Detect which cell encompasses the target text, then output its (x, y) center coordinate. 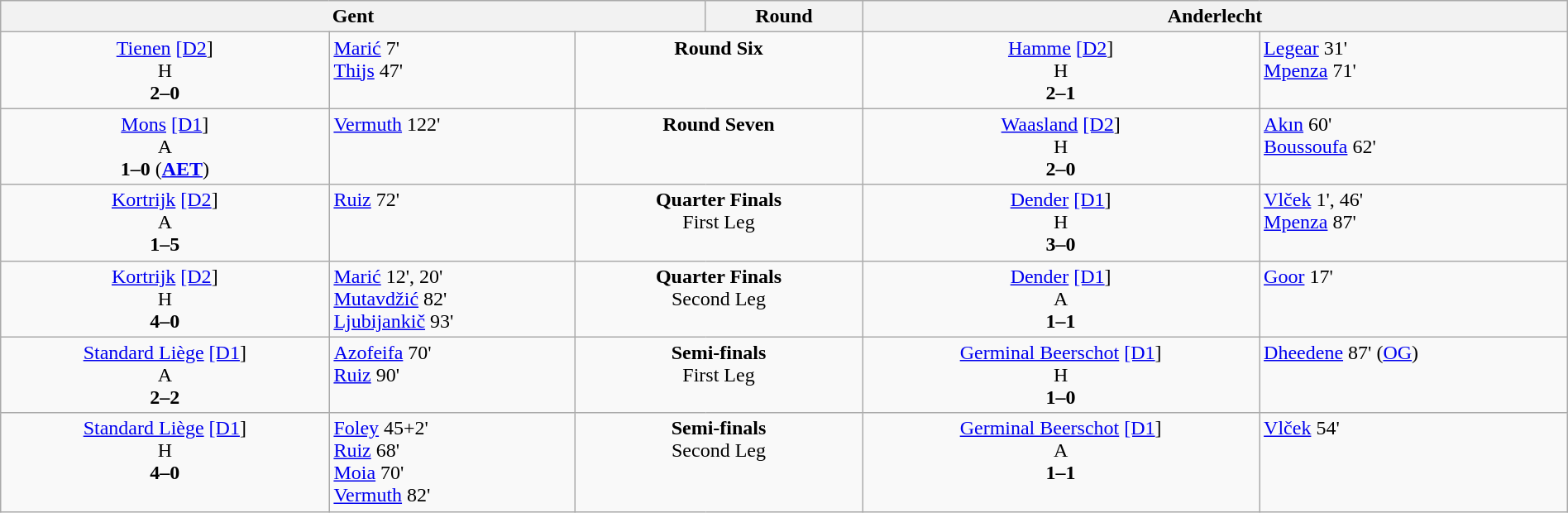
Ruiz 72' (452, 223)
Goor 17' (1414, 299)
Legear 31'Mpenza 71' (1414, 70)
Akın 60'Boussoufa 62' (1414, 146)
Foley 45+2' Ruiz 68' Moia 70'Vermuth 82' (452, 462)
Marić 7' Thijs 47' (452, 70)
Round Seven (718, 146)
Mons [D1]A1–0 (AET) (165, 146)
Round Six (718, 70)
Tienen [D2]H2–0 (165, 70)
Anderlecht (1216, 17)
Kortrijk [D2]A1–5 (165, 223)
Quarter FinalsSecond Leg (718, 299)
Vlček 54' (1414, 462)
Round (784, 17)
Quarter FinalsFirst Leg (718, 223)
Gent (353, 17)
Vlček 1', 46'Mpenza 87' (1414, 223)
Dender [D1]A1–1 (1061, 299)
Waasland [D2]H2–0 (1061, 146)
Germinal Beerschot [D1]H1–0 (1061, 375)
Standard Liège [D1]A2–2 (165, 375)
Vermuth 122' (452, 146)
Hamme [D2]H2–1 (1061, 70)
Dheedene 87' (OG) (1414, 375)
Semi-finalsFirst Leg (718, 375)
Semi-finalsSecond Leg (718, 462)
Marić 12', 20' Mutavdžić 82' Ljubijankič 93' (452, 299)
Azofeifa 70'Ruiz 90' (452, 375)
Germinal Beerschot [D1]A1–1 (1061, 462)
Standard Liège [D1]H4–0 (165, 462)
Dender [D1]H3–0 (1061, 223)
Kortrijk [D2]H4–0 (165, 299)
